Capture the cell that displays the provided text and extract its [x, y] central coordinate. 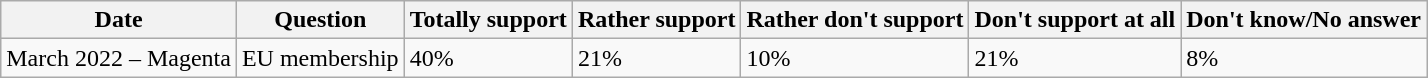
Totally support [488, 20]
Rather don't support [855, 20]
Question [320, 20]
Don't know/No answer [1304, 20]
EU membership [320, 58]
40% [488, 58]
Date [119, 20]
March 2022 – Magenta [119, 58]
8% [1304, 58]
10% [855, 58]
Don't support at all [1075, 20]
Rather support [656, 20]
